Provide the (X, Y) coordinate of the cell's center where the given text is located.  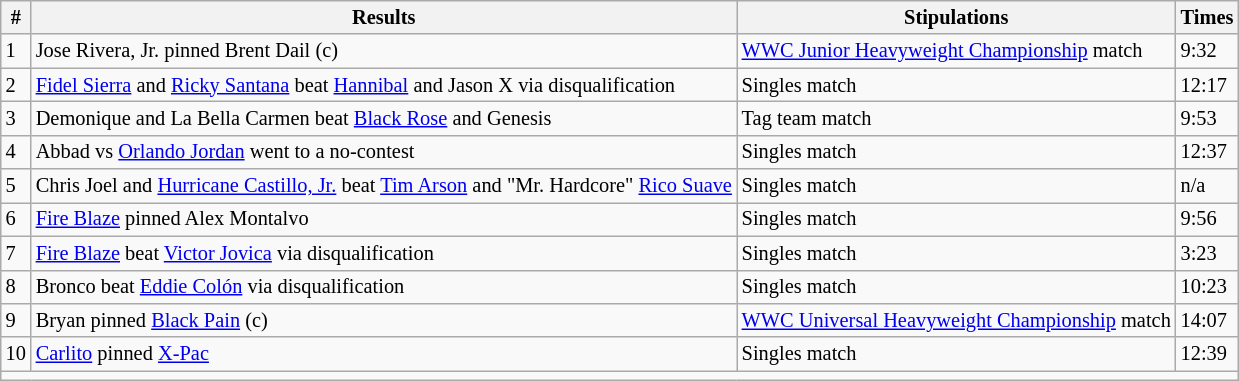
2 (16, 85)
Fire Blaze pinned Alex Montalvo (384, 219)
n/a (1208, 186)
9:53 (1208, 118)
Bronco beat Eddie Colón via disqualification (384, 287)
9:56 (1208, 219)
WWC Universal Heavyweight Championship match (956, 320)
Results (384, 17)
12:39 (1208, 354)
12:37 (1208, 152)
Carlito pinned X-Pac (384, 354)
Tag team match (956, 118)
3:23 (1208, 253)
Stipulations (956, 17)
9:32 (1208, 51)
12:17 (1208, 85)
Fidel Sierra and Ricky Santana beat Hannibal and Jason X via disqualification (384, 85)
10 (16, 354)
Bryan pinned Black Pain (c) (384, 320)
6 (16, 219)
10:23 (1208, 287)
Times (1208, 17)
Chris Joel and Hurricane Castillo, Jr. beat Tim Arson and "Mr. Hardcore" Rico Suave (384, 186)
7 (16, 253)
8 (16, 287)
5 (16, 186)
Fire Blaze beat Victor Jovica via disqualification (384, 253)
4 (16, 152)
Abbad vs Orlando Jordan went to a no-contest (384, 152)
Jose Rivera, Jr. pinned Brent Dail (c) (384, 51)
3 (16, 118)
1 (16, 51)
# (16, 17)
WWC Junior Heavyweight Championship match (956, 51)
Demonique and La Bella Carmen beat Black Rose and Genesis (384, 118)
9 (16, 320)
14:07 (1208, 320)
